For the text-containing cell, return its midpoint in [X, Y] coordinate format. 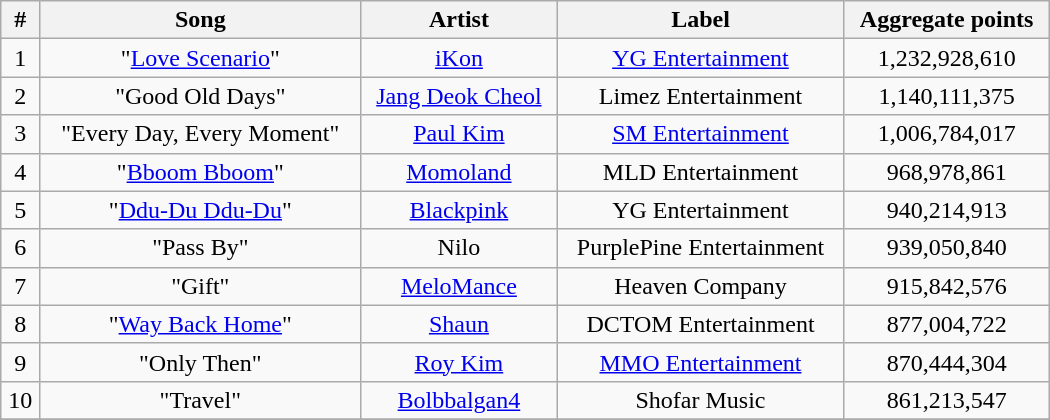
Heaven Company [700, 286]
"Good Old Days" [200, 96]
877,004,722 [946, 324]
MMO Entertainment [700, 362]
"Every Day, Every Moment" [200, 134]
PurplePine Entertainment [700, 248]
Artist [459, 20]
iKon [459, 58]
8 [20, 324]
Momoland [459, 172]
1,140,111,375 [946, 96]
9 [20, 362]
Shofar Music [700, 400]
"Love Scenario" [200, 58]
Roy Kim [459, 362]
6 [20, 248]
Nilo [459, 248]
940,214,913 [946, 210]
Song [200, 20]
Shaun [459, 324]
Jang Deok Cheol [459, 96]
3 [20, 134]
939,050,840 [946, 248]
"Bboom Bboom" [200, 172]
968,978,861 [946, 172]
915,842,576 [946, 286]
Label [700, 20]
2 [20, 96]
1,232,928,610 [946, 58]
"Pass By" [200, 248]
1,006,784,017 [946, 134]
Aggregate points [946, 20]
1 [20, 58]
10 [20, 400]
"Gift" [200, 286]
DCTOM Entertainment [700, 324]
Blackpink [459, 210]
"Only Then" [200, 362]
4 [20, 172]
Limez Entertainment [700, 96]
"Way Back Home" [200, 324]
"Ddu-Du Ddu-Du" [200, 210]
7 [20, 286]
870,444,304 [946, 362]
MeloMance [459, 286]
SM Entertainment [700, 134]
# [20, 20]
MLD Entertainment [700, 172]
861,213,547 [946, 400]
"Travel" [200, 400]
5 [20, 210]
Bolbbalgan4 [459, 400]
Paul Kim [459, 134]
